Identify which cell holds the provided text, then report its (X, Y) central coordinate. 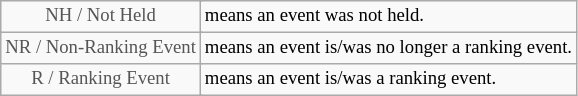
means an event was not held. (388, 16)
R / Ranking Event (101, 80)
means an event is/was a ranking event. (388, 80)
means an event is/was no longer a ranking event. (388, 48)
NR / Non-Ranking Event (101, 48)
NH / Not Held (101, 16)
